Pinpoint the cell where the given text exists, returning its (X, Y) midpoint coordinate. 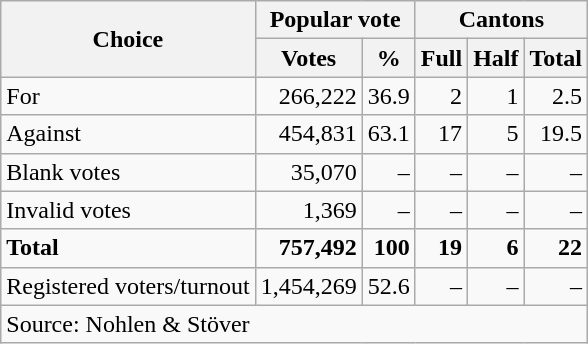
For (128, 96)
Full (441, 58)
757,492 (308, 248)
52.6 (388, 286)
63.1 (388, 134)
5 (496, 134)
1,454,269 (308, 286)
17 (441, 134)
1,369 (308, 210)
Votes (308, 58)
454,831 (308, 134)
Cantons (501, 20)
Source: Nohlen & Stöver (294, 324)
2 (441, 96)
Against (128, 134)
Blank votes (128, 172)
35,070 (308, 172)
2.5 (556, 96)
36.9 (388, 96)
266,222 (308, 96)
Choice (128, 39)
19 (441, 248)
% (388, 58)
6 (496, 248)
22 (556, 248)
100 (388, 248)
19.5 (556, 134)
1 (496, 96)
Popular vote (335, 20)
Half (496, 58)
Registered voters/turnout (128, 286)
Invalid votes (128, 210)
